Return the (X, Y) coordinate for the center point of the cell that contains the specified text.  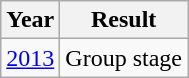
Year (30, 20)
2013 (30, 58)
Group stage (124, 58)
Result (124, 20)
